From the cell containing the given text, extract its center point as (X, Y) coordinate. 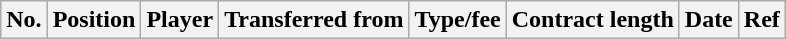
Contract length (592, 20)
Date (708, 20)
Position (94, 20)
Ref (762, 20)
Transferred from (314, 20)
Player (180, 20)
Type/fee (458, 20)
No. (24, 20)
